Return the [x, y] coordinate for the center point of the cell that contains the specified text.  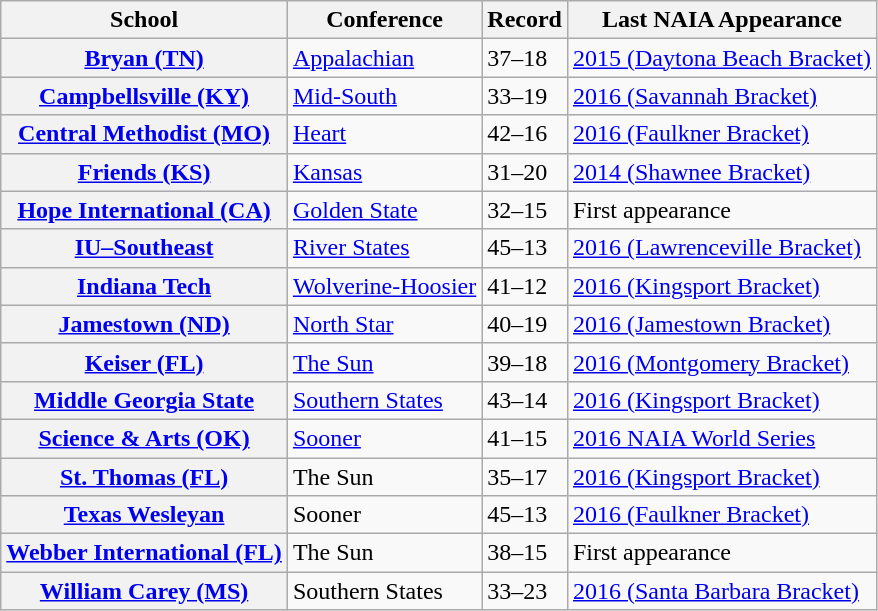
Texas Wesleyan [144, 515]
Keiser (FL) [144, 362]
2016 (Jamestown Bracket) [722, 324]
Record [525, 20]
2016 (Santa Barbara Bracket) [722, 591]
School [144, 20]
Last NAIA Appearance [722, 20]
42–16 [525, 134]
41–12 [525, 286]
33–23 [525, 591]
William Carey (MS) [144, 591]
38–15 [525, 553]
33–19 [525, 96]
Science & Arts (OK) [144, 438]
2015 (Daytona Beach Bracket) [722, 58]
Kansas [384, 172]
Heart [384, 134]
40–19 [525, 324]
Campbellsville (KY) [144, 96]
Conference [384, 20]
31–20 [525, 172]
Mid-South [384, 96]
Middle Georgia State [144, 400]
2016 (Savannah Bracket) [722, 96]
41–15 [525, 438]
43–14 [525, 400]
River States [384, 248]
2016 (Montgomery Bracket) [722, 362]
32–15 [525, 210]
2016 NAIA World Series [722, 438]
Indiana Tech [144, 286]
Appalachian [384, 58]
39–18 [525, 362]
35–17 [525, 477]
Golden State [384, 210]
Webber International (FL) [144, 553]
St. Thomas (FL) [144, 477]
Jamestown (ND) [144, 324]
2014 (Shawnee Bracket) [722, 172]
Wolverine-Hoosier [384, 286]
2016 (Lawrenceville Bracket) [722, 248]
Central Methodist (MO) [144, 134]
IU–Southeast [144, 248]
37–18 [525, 58]
Hope International (CA) [144, 210]
North Star [384, 324]
Friends (KS) [144, 172]
Bryan (TN) [144, 58]
